For the text-containing cell, return its midpoint in [X, Y] coordinate format. 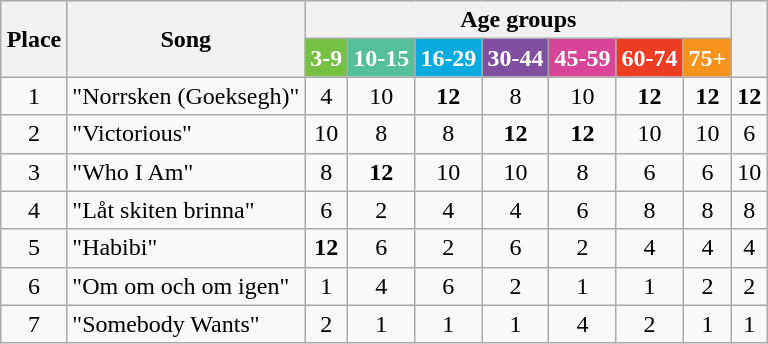
5 [34, 248]
60-74 [650, 58]
Age groups [518, 20]
16-29 [448, 58]
Place [34, 39]
45-59 [582, 58]
3-9 [326, 58]
"Somebody Wants" [186, 324]
75+ [708, 58]
30-44 [516, 58]
"Who I Am" [186, 172]
"Norrsken (Goeksegh)" [186, 96]
Song [186, 39]
"Låt skiten brinna" [186, 210]
7 [34, 324]
"Om om och om igen" [186, 286]
"Habibi" [186, 248]
3 [34, 172]
"Victorious" [186, 134]
10-15 [382, 58]
